Return the [X, Y] coordinate for the center point of the cell that contains the specified text.  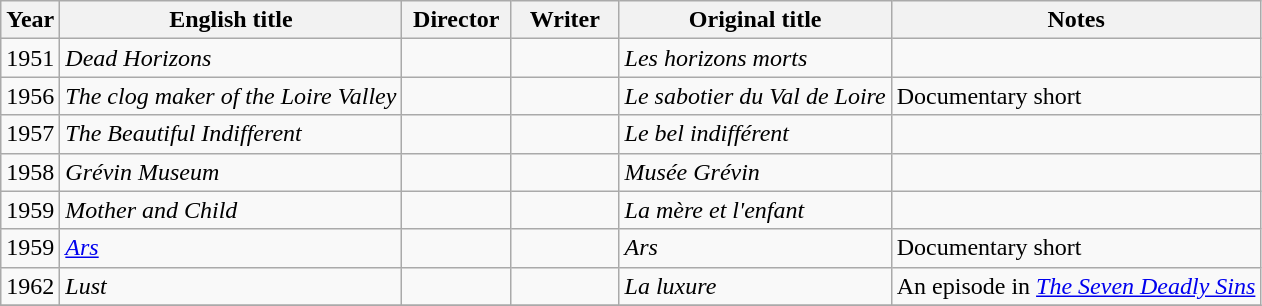
The Beautiful Indifferent [231, 134]
Writer [564, 20]
Year [30, 20]
Le sabotier du Val de Loire [755, 96]
Le bel indifférent [755, 134]
Mother and Child [231, 210]
Grévin Museum [231, 172]
1962 [30, 286]
1958 [30, 172]
Notes [1076, 20]
Musée Grévin [755, 172]
1951 [30, 58]
Director [456, 20]
An episode in The Seven Deadly Sins [1076, 286]
English title [231, 20]
1957 [30, 134]
La mère et l'enfant [755, 210]
1956 [30, 96]
Les horizons morts [755, 58]
The clog maker of the Loire Valley [231, 96]
Original title [755, 20]
La luxure [755, 286]
Lust [231, 286]
Dead Horizons [231, 58]
